For the text-containing cell, return its midpoint in (x, y) coordinate format. 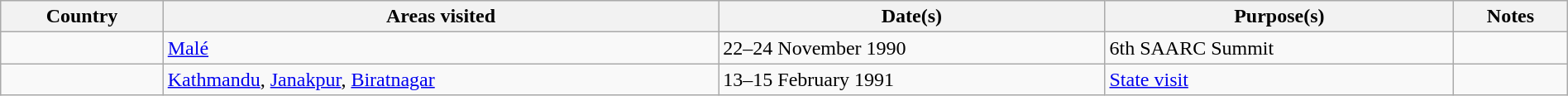
Kathmandu, Janakpur, Biratnagar (441, 79)
Country (82, 17)
Notes (1511, 17)
State visit (1279, 79)
Malé (441, 48)
6th SAARC Summit (1279, 48)
Purpose(s) (1279, 17)
22–24 November 1990 (911, 48)
Areas visited (441, 17)
13–15 February 1991 (911, 79)
Date(s) (911, 17)
